Output the (X, Y) coordinate of the center of the cell containing the given text.  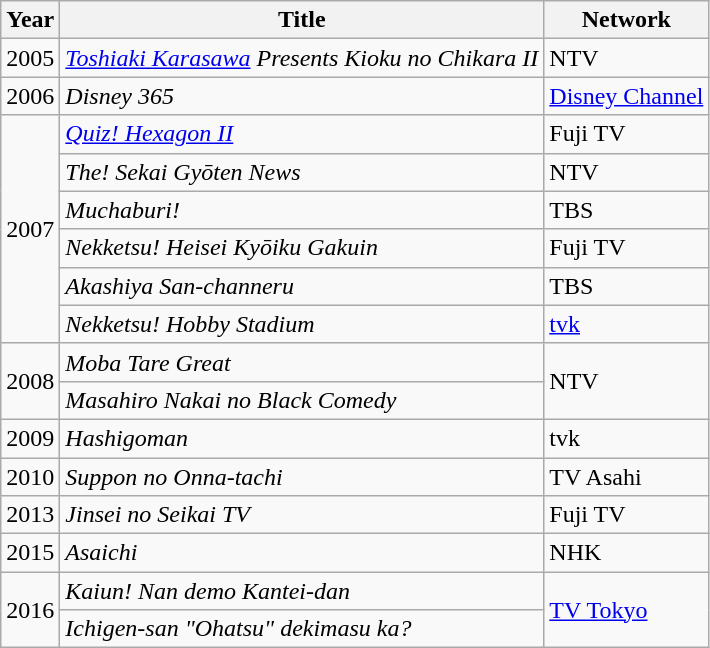
Toshiaki Karasawa Presents Kioku no Chikara II (302, 58)
Asaichi (302, 553)
2015 (30, 553)
Jinsei no Seikai TV (302, 515)
Network (626, 20)
Nekketsu! Hobby Stadium (302, 324)
Disney Channel (626, 96)
2005 (30, 58)
2010 (30, 477)
Nekketsu! Heisei Kyōiku Gakuin (302, 248)
Kaiun! Nan demo Kantei-dan (302, 591)
2006 (30, 96)
Ichigen-san "Ohatsu" dekimasu ka? (302, 629)
2013 (30, 515)
Muchaburi! (302, 210)
Disney 365 (302, 96)
Akashiya San-channeru (302, 286)
Moba Tare Great (302, 362)
Masahiro Nakai no Black Comedy (302, 400)
NHK (626, 553)
2016 (30, 610)
TV Asahi (626, 477)
The! Sekai Gyōten News (302, 172)
TV Tokyo (626, 610)
Title (302, 20)
Suppon no Onna-tachi (302, 477)
2007 (30, 229)
Quiz! Hexagon II (302, 134)
Year (30, 20)
Hashigoman (302, 438)
2009 (30, 438)
2008 (30, 381)
